Capture the cell that displays the provided text and extract its (X, Y) central coordinate. 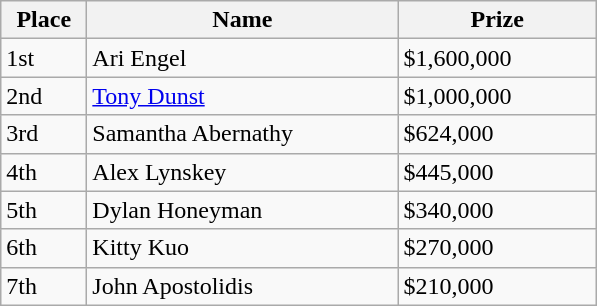
$340,000 (498, 210)
Tony Dunst (242, 96)
$1,600,000 (498, 58)
$1,000,000 (498, 96)
Prize (498, 20)
Ari Engel (242, 58)
1st (44, 58)
$445,000 (498, 172)
Name (242, 20)
John Apostolidis (242, 286)
7th (44, 286)
$270,000 (498, 248)
6th (44, 248)
Kitty Kuo (242, 248)
Dylan Honeyman (242, 210)
$624,000 (498, 134)
2nd (44, 96)
4th (44, 172)
$210,000 (498, 286)
Samantha Abernathy (242, 134)
Place (44, 20)
5th (44, 210)
3rd (44, 134)
Alex Lynskey (242, 172)
